Output the [X, Y] coordinate of the center of the cell containing the given text.  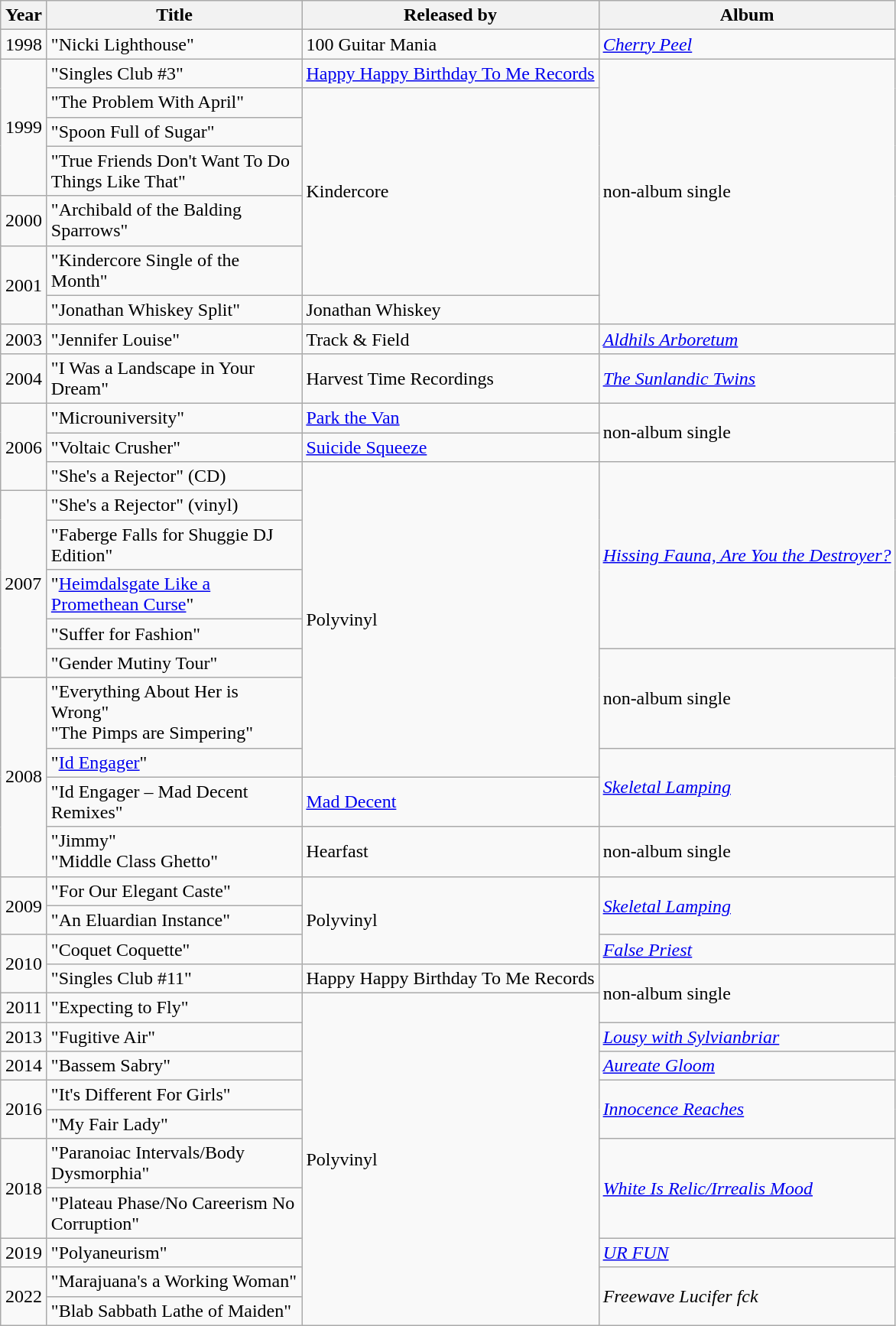
2000 [24, 220]
Innocence Reaches [747, 1110]
UR FUN [747, 1253]
2014 [24, 1066]
Mad Decent [450, 801]
Suicide Squeeze [450, 447]
2003 [24, 339]
2013 [24, 1036]
Album [747, 15]
"Fugitive Air" [174, 1036]
Harvest Time Recordings [450, 378]
"Spoon Full of Sugar" [174, 132]
"Singles Club #11" [174, 978]
"Bassem Sabry" [174, 1066]
"Id Engager – Mad Decent Remixes" [174, 801]
"For Our Elegant Caste" [174, 891]
Freewave Lucifer fck [747, 1296]
Park the Van [450, 418]
The Sunlandic Twins [747, 378]
1998 [24, 44]
Jonathan Whiskey [450, 310]
"Microuniversity" [174, 418]
"She's a Rejector" (vinyl) [174, 505]
"Polyaneurism" [174, 1253]
"Heimdalsgate Like a Promethean Curse" [174, 595]
1999 [24, 127]
2016 [24, 1110]
Aldhils Arboretum [747, 339]
Aureate Gloom [747, 1066]
"Blab Sabbath Lathe of Maiden" [174, 1311]
2011 [24, 1007]
Year [24, 15]
2001 [24, 284]
2006 [24, 447]
"Everything About Her is Wrong""The Pimps are Simpering" [174, 713]
"She's a Rejector" (CD) [174, 476]
Kindercore [450, 191]
"Archibald of the Balding Sparrows" [174, 220]
"Paranoiac Intervals/Body Dysmorphia" [174, 1164]
Released by [450, 15]
"Expecting to Fly" [174, 1007]
2010 [24, 964]
"Faberge Falls for Shuggie DJ Edition" [174, 544]
"True Friends Don't Want To Do Things Like That" [174, 171]
"Coquet Coquette" [174, 949]
2018 [24, 1188]
"Jimmy""Middle Class Ghetto" [174, 852]
Lousy with Sylvianbriar [747, 1036]
2008 [24, 777]
100 Guitar Mania [450, 44]
Cherry Peel [747, 44]
Title [174, 15]
"My Fair Lady" [174, 1124]
Hissing Fauna, Are You the Destroyer? [747, 555]
"Id Engager" [174, 762]
"Kindercore Single of the Month" [174, 271]
"Marajuana's a Working Woman" [174, 1282]
"Suffer for Fashion" [174, 634]
"It's Different For Girls" [174, 1095]
"Nicki Lighthouse" [174, 44]
Hearfast [450, 852]
"The Problem With April" [174, 102]
"Singles Club #3" [174, 73]
"Plateau Phase/No Careerism No Corruption" [174, 1213]
"I Was a Landscape in Your Dream" [174, 378]
2019 [24, 1253]
White Is Relic/Irrealis Mood [747, 1188]
"Gender Mutiny Tour" [174, 663]
"Jennifer Louise" [174, 339]
Track & Field [450, 339]
2007 [24, 584]
"An Eluardian Instance" [174, 920]
2009 [24, 905]
"Voltaic Crusher" [174, 447]
"Jonathan Whiskey Split" [174, 310]
2022 [24, 1296]
False Priest [747, 949]
2004 [24, 378]
